Extract the [x, y] coordinate from the center of the cell holding the provided text.  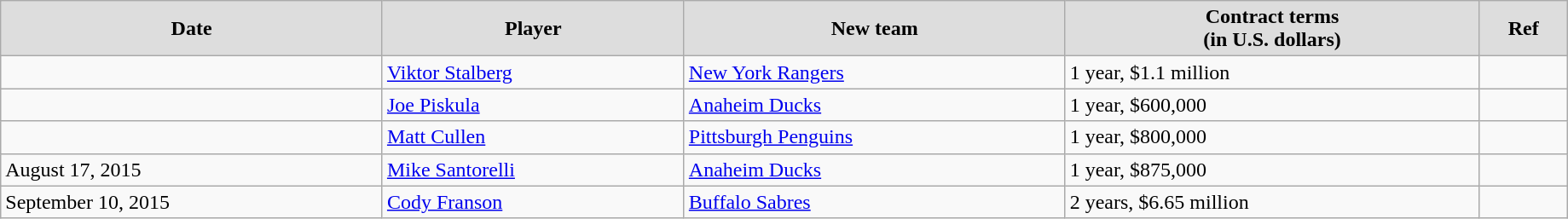
Joe Piskula [533, 105]
2 years, $6.65 million [1272, 202]
1 year, $875,000 [1272, 170]
Matt Cullen [533, 137]
Contract terms(in U.S. dollars) [1272, 29]
1 year, $600,000 [1272, 105]
Buffalo Sabres [875, 202]
August 17, 2015 [192, 170]
Cody Franson [533, 202]
Mike Santorelli [533, 170]
Date [192, 29]
New York Rangers [875, 72]
Player [533, 29]
September 10, 2015 [192, 202]
1 year, $1.1 million [1272, 72]
New team [875, 29]
Viktor Stalberg [533, 72]
1 year, $800,000 [1272, 137]
Ref [1523, 29]
Pittsburgh Penguins [875, 137]
